Scan for the cell matching the given text and deliver its (x, y) coordinate at center. 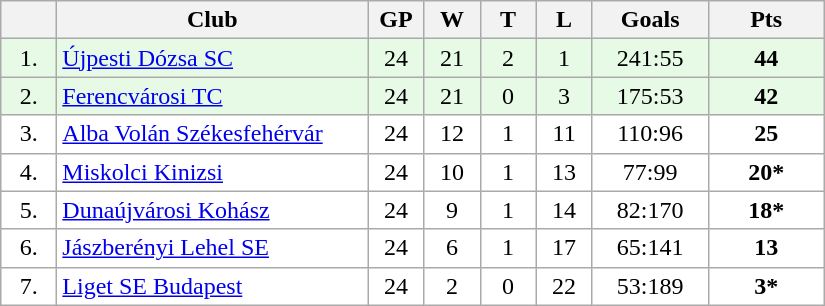
T (508, 20)
Goals (650, 20)
GP (396, 20)
17 (564, 248)
Dunaújvárosi Kohász (212, 210)
65:141 (650, 248)
10 (452, 172)
5. (29, 210)
42 (766, 96)
4. (29, 172)
L (564, 20)
7. (29, 286)
77:99 (650, 172)
Club (212, 20)
Miskolci Kinizsi (212, 172)
82:170 (650, 210)
W (452, 20)
241:55 (650, 58)
3 (564, 96)
9 (452, 210)
25 (766, 134)
6 (452, 248)
53:189 (650, 286)
14 (564, 210)
22 (564, 286)
110:96 (650, 134)
Jászberényi Lehel SE (212, 248)
Ferencvárosi TC (212, 96)
20* (766, 172)
18* (766, 210)
Alba Volán Székesfehérvár (212, 134)
11 (564, 134)
12 (452, 134)
175:53 (650, 96)
1. (29, 58)
Újpesti Dózsa SC (212, 58)
6. (29, 248)
3. (29, 134)
Pts (766, 20)
2. (29, 96)
3* (766, 286)
Liget SE Budapest (212, 286)
44 (766, 58)
